Capture the cell that displays the provided text and extract its (X, Y) central coordinate. 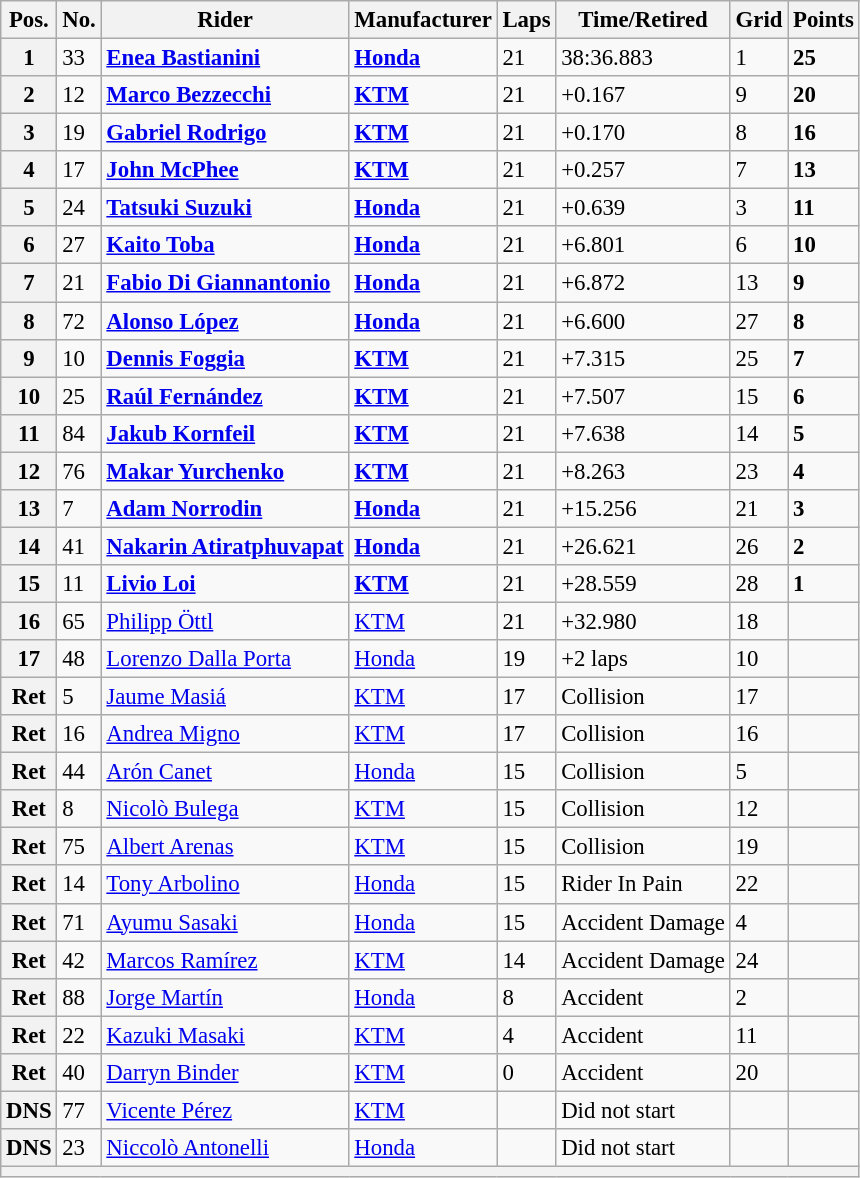
+6.801 (643, 245)
48 (79, 659)
Grid (758, 20)
Livio Loi (225, 584)
72 (79, 321)
+0.257 (643, 170)
+7.507 (643, 396)
84 (79, 433)
Alonso López (225, 321)
+26.621 (643, 546)
0 (526, 1073)
+15.256 (643, 509)
44 (79, 772)
+2 laps (643, 659)
26 (758, 546)
40 (79, 1073)
76 (79, 471)
33 (79, 58)
+28.559 (643, 584)
+7.315 (643, 358)
75 (79, 847)
No. (79, 20)
41 (79, 546)
88 (79, 997)
Andrea Migno (225, 734)
+8.263 (643, 471)
38:36.883 (643, 58)
+32.980 (643, 621)
Nakarin Atiratphuvapat (225, 546)
Pos. (29, 20)
Laps (526, 20)
Albert Arenas (225, 847)
18 (758, 621)
Jakub Kornfeil (225, 433)
Tony Arbolino (225, 885)
+0.639 (643, 208)
Nicolò Bulega (225, 809)
71 (79, 922)
John McPhee (225, 170)
Manufacturer (423, 20)
Kaito Toba (225, 245)
Points (824, 20)
Niccolò Antonelli (225, 1148)
Adam Norrodin (225, 509)
+6.872 (643, 283)
65 (79, 621)
Jorge Martín (225, 997)
Jaume Masiá (225, 697)
77 (79, 1110)
Marcos Ramírez (225, 960)
Makar Yurchenko (225, 471)
Raúl Fernández (225, 396)
Darryn Binder (225, 1073)
Marco Bezzecchi (225, 95)
Enea Bastianini (225, 58)
Fabio Di Giannantonio (225, 283)
Kazuki Masaki (225, 1035)
Lorenzo Dalla Porta (225, 659)
+7.638 (643, 433)
Gabriel Rodrigo (225, 133)
Rider (225, 20)
+0.170 (643, 133)
Philipp Öttl (225, 621)
Time/Retired (643, 20)
+0.167 (643, 95)
Arón Canet (225, 772)
+6.600 (643, 321)
Ayumu Sasaki (225, 922)
Vicente Pérez (225, 1110)
42 (79, 960)
Rider In Pain (643, 885)
Dennis Foggia (225, 358)
Tatsuki Suzuki (225, 208)
28 (758, 584)
